Provide the [X, Y] coordinate of the cell's center where the given text is located.  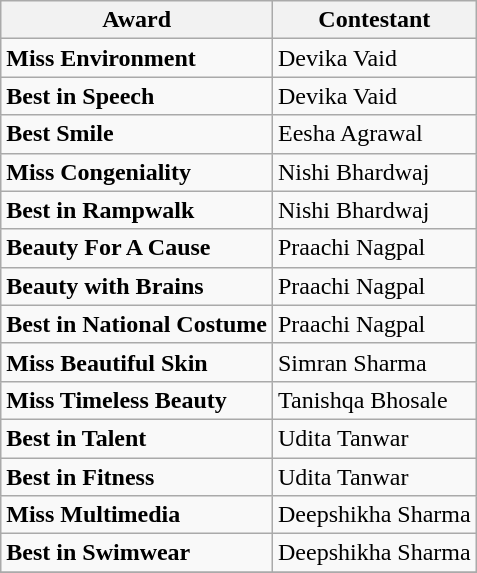
Miss Environment [137, 58]
Beauty For A Cause [137, 248]
Award [137, 20]
Eesha Agrawal [374, 134]
Miss Beautiful Skin [137, 362]
Simran Sharma [374, 362]
Best in Speech [137, 96]
Contestant [374, 20]
Best in Swimwear [137, 553]
Tanishqa Bhosale [374, 400]
Best Smile [137, 134]
Miss Multimedia [137, 515]
Miss Timeless Beauty [137, 400]
Best in Fitness [137, 477]
Miss Congeniality [137, 172]
Best in Talent [137, 438]
Best in National Costume [137, 324]
Best in Rampwalk [137, 210]
Beauty with Brains [137, 286]
